Provide the [x, y] coordinate of the cell's center where the given text is located.  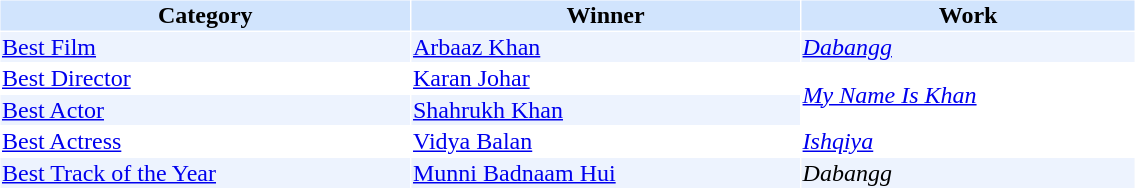
Best Actress [205, 141]
Karan Johar [606, 79]
Best Actor [205, 110]
Munni Badnaam Hui [606, 173]
Shahrukh Khan [606, 110]
My Name Is Khan [968, 95]
Ishqiya [968, 141]
Vidya Balan [606, 141]
Arbaaz Khan [606, 47]
Winner [606, 15]
Best Director [205, 79]
Best Film [205, 47]
Work [968, 15]
Category [205, 15]
Best Track of the Year [205, 173]
